Locate the cell with the specified text and output its (X, Y) center coordinate. 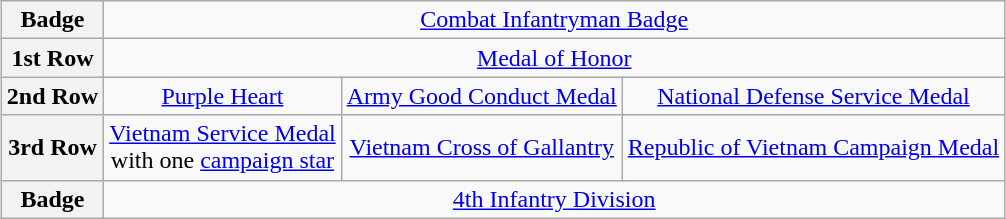
Army Good Conduct Medal (482, 96)
3rd Row (52, 148)
Purple Heart (223, 96)
Combat Infantryman Badge (554, 20)
Republic of Vietnam Campaign Medal (813, 148)
National Defense Service Medal (813, 96)
4th Infantry Division (554, 199)
1st Row (52, 58)
Vietnam Cross of Gallantry (482, 148)
Vietnam Service Medalwith one campaign star (223, 148)
Medal of Honor (554, 58)
2nd Row (52, 96)
